For the text-containing cell, return its midpoint in (X, Y) coordinate format. 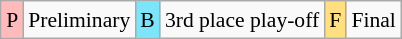
F (335, 20)
B (148, 20)
P (12, 20)
3rd place play-off (242, 20)
Final (374, 20)
Preliminary (79, 20)
